Detect which cell encompasses the target text, then output its (x, y) center coordinate. 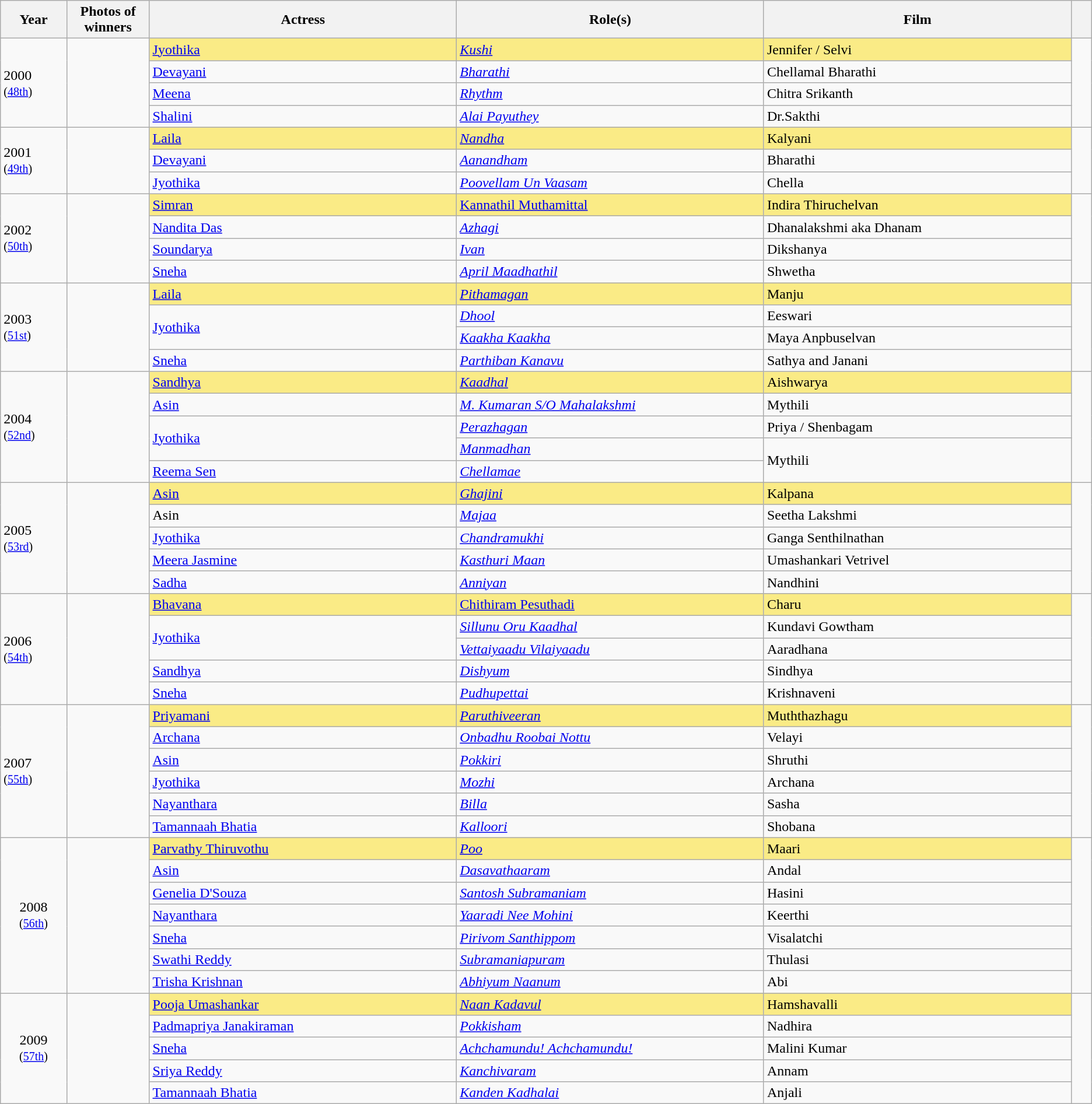
Kaakha Kaakha (610, 338)
Maari (917, 849)
Andal (917, 871)
Poovellam Un Vaasam (610, 183)
Dhanalakshmi aka Dhanam (917, 227)
Poo (610, 849)
Malini Kumar (917, 1049)
Seetha Lakshmi (917, 516)
Nandhini (917, 582)
2005 (53rd) (34, 538)
Muththazhagu (917, 716)
Vettaiyaadu Vilaiyaadu (610, 649)
Azhagi (610, 227)
Abhiyum Naanum (610, 982)
Soundarya (303, 249)
Nandha (610, 138)
Kalloori (610, 826)
Shruthi (917, 760)
Jennifer / Selvi (917, 50)
Nandita Das (303, 227)
Maya Anpbuselvan (917, 338)
Nadhira (917, 1026)
M. Kumaran S/O Mahalakshmi (610, 405)
Padmapriya Janakiraman (303, 1026)
Anjali (917, 1093)
Naan Kadavul (610, 1004)
Umashankari Vetrivel (917, 560)
Chandramukhi (610, 538)
Manju (917, 293)
Chella (917, 183)
Chithiram Pesuthadi (610, 604)
Meera Jasmine (303, 560)
2000 (48th) (34, 83)
Abi (917, 982)
Genelia D'Souza (303, 893)
Priyamani (303, 716)
Anniyan (610, 582)
Visalatchi (917, 937)
Pokkisham (610, 1026)
Indira Thiruchelvan (917, 205)
Kushi (610, 50)
Paruthiveeran (610, 716)
Charu (917, 604)
Priya / Shenbagam (917, 427)
Meena (303, 94)
Trisha Krishnan (303, 982)
April Maadhathil (610, 271)
Majaa (610, 516)
Shwetha (917, 271)
Kaadhal (610, 383)
Aishwarya (917, 383)
2007 (55th) (34, 771)
2004 (52nd) (34, 427)
Kalyani (917, 138)
Pudhupettai (610, 693)
Keerthi (917, 915)
Chitra Srikanth (917, 94)
Kasthuri Maan (610, 560)
Kanden Kadhalai (610, 1093)
Sindhya (917, 671)
Film (917, 20)
Billa (610, 804)
Dishyum (610, 671)
Achchamundu! Achchamundu! (610, 1049)
Alai Payuthey (610, 116)
Annam (917, 1071)
Sriya Reddy (303, 1071)
Pithamagan (610, 293)
Year (34, 20)
Kanchivaram (610, 1071)
Kannathil Muthamittal (610, 205)
Thulasi (917, 959)
Ganga Senthilnathan (917, 538)
Onbadhu Roobai Nottu (610, 738)
Subramaniapuram (610, 959)
Pooja Umashankar (303, 1004)
Dasavathaaram (610, 871)
2001 (49th) (34, 160)
Simran (303, 205)
Actress (303, 20)
Kundavi Gowtham (917, 626)
Pirivom Santhippom (610, 937)
Hasini (917, 893)
Sillunu Oru Kaadhal (610, 626)
2006 (54th) (34, 649)
Aanandham (610, 160)
Sasha (917, 804)
Sadha (303, 582)
Ivan (610, 249)
Reema Sen (303, 471)
Shalini (303, 116)
Hamshavalli (917, 1004)
2003 (51st) (34, 327)
Photos of winners (108, 20)
Velayi (917, 738)
Rhythm (610, 94)
Krishnaveni (917, 693)
2002 (50th) (34, 238)
Dikshanya (917, 249)
2009 (57th) (34, 1048)
Yaaradi Nee Mohini (610, 915)
Parvathy Thiruvothu (303, 849)
Santosh Subramaniam (610, 893)
Pokkiri (610, 760)
Eeswari (917, 316)
Ghajini (610, 493)
Dr.Sakthi (917, 116)
Aaradhana (917, 649)
Dhool (610, 316)
Parthiban Kanavu (610, 360)
Sathya and Janani (917, 360)
Role(s) (610, 20)
Mozhi (610, 782)
2008 (56th) (34, 915)
Chellamal Bharathi (917, 72)
Swathi Reddy (303, 959)
Manmadhan (610, 449)
Shobana (917, 826)
Chellamae (610, 471)
Perazhagan (610, 427)
Bhavana (303, 604)
Kalpana (917, 493)
